Identify which cell holds the provided text, then report its (x, y) central coordinate. 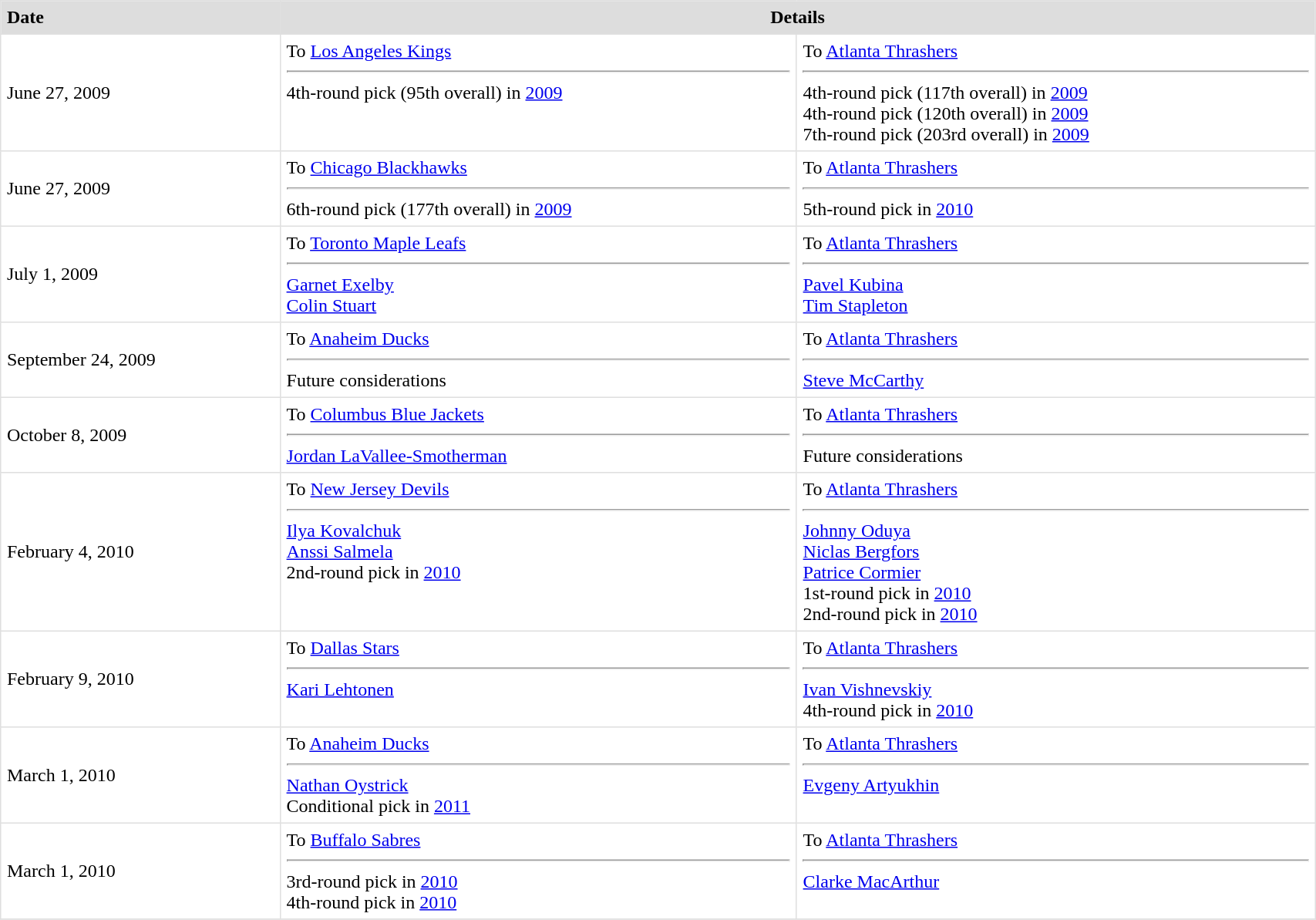
To New Jersey Devils Ilya KovalchukAnssi Salmela2nd-round pick in 2010 (538, 552)
September 24, 2009 (140, 360)
To Atlanta Thrashers Clarke MacArthur (1055, 871)
To Atlanta Thrashers Johnny OduyaNiclas BergforsPatrice Cormier1st-round pick in 20102nd-round pick in 2010 (1055, 552)
February 9, 2010 (140, 679)
To Atlanta Thrashers 4th-round pick (117th overall) in 20094th-round pick (120th overall) in 20097th-round pick (203rd overall) in 2009 (1055, 93)
To Anaheim Ducks Nathan OystrickConditional pick in 2011 (538, 775)
Date (140, 18)
To Columbus Blue Jackets Jordan LaVallee-Smotherman (538, 435)
To Atlanta Thrashers Ivan Vishnevskiy4th-round pick in 2010 (1055, 679)
October 8, 2009 (140, 435)
To Atlanta Thrashers Future considerations (1055, 435)
To Los Angeles Kings 4th-round pick (95th overall) in 2009 (538, 93)
To Atlanta Thrashers Steve McCarthy (1055, 360)
July 1, 2009 (140, 274)
Details (797, 18)
To Atlanta Thrashers Pavel KubinaTim Stapleton (1055, 274)
To Toronto Maple Leafs Garnet ExelbyColin Stuart (538, 274)
To Dallas Stars Kari Lehtonen (538, 679)
To Buffalo Sabres 3rd-round pick in 20104th-round pick in 2010 (538, 871)
To Anaheim Ducks Future considerations (538, 360)
February 4, 2010 (140, 552)
To Atlanta Thrashers 5th-round pick in 2010 (1055, 189)
To Atlanta Thrashers Evgeny Artyukhin (1055, 775)
To Chicago Blackhawks 6th-round pick (177th overall) in 2009 (538, 189)
